From the cell containing the given text, extract its center point as (x, y) coordinate. 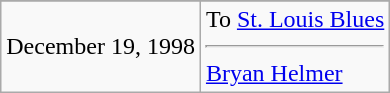
December 19, 1998 (101, 47)
To St. Louis BluesBryan Helmer (294, 47)
